Scan for the cell matching the given text and deliver its (X, Y) coordinate at center. 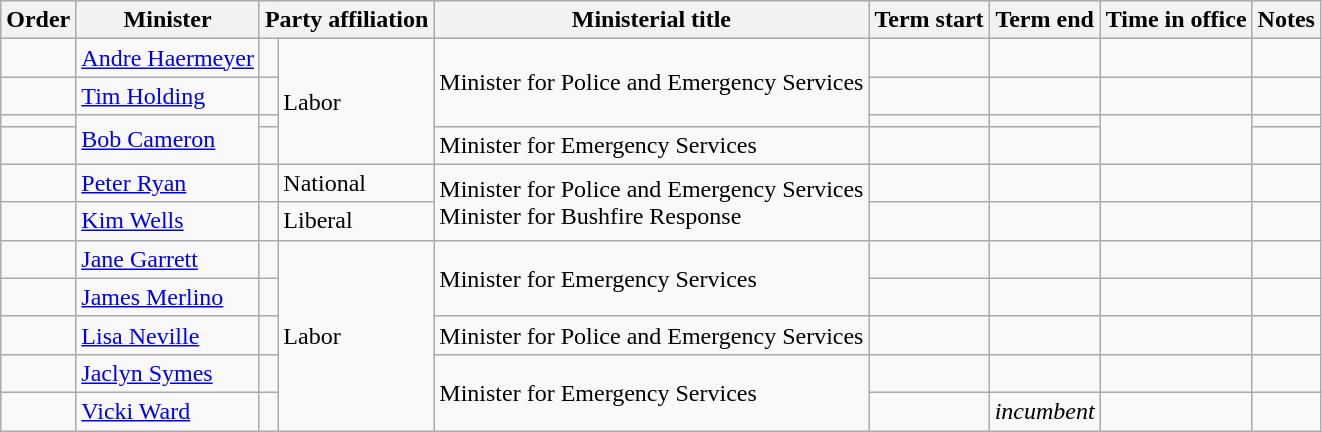
Vicki Ward (168, 411)
Term start (929, 20)
incumbent (1044, 411)
Jane Garrett (168, 259)
Liberal (356, 221)
Ministerial title (652, 20)
Peter Ryan (168, 183)
Andre Haermeyer (168, 58)
National (356, 183)
Kim Wells (168, 221)
Time in office (1176, 20)
Jaclyn Symes (168, 373)
James Merlino (168, 297)
Tim Holding (168, 96)
Bob Cameron (168, 140)
Term end (1044, 20)
Notes (1286, 20)
Order (38, 20)
Lisa Neville (168, 335)
Minister for Police and Emergency ServicesMinister for Bushfire Response (652, 202)
Party affiliation (346, 20)
Minister (168, 20)
